Pinpoint the cell where the given text exists, returning its (X, Y) midpoint coordinate. 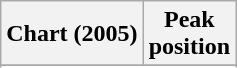
Peakposition (189, 34)
Chart (2005) (72, 34)
